For the text-containing cell, return its midpoint in (X, Y) coordinate format. 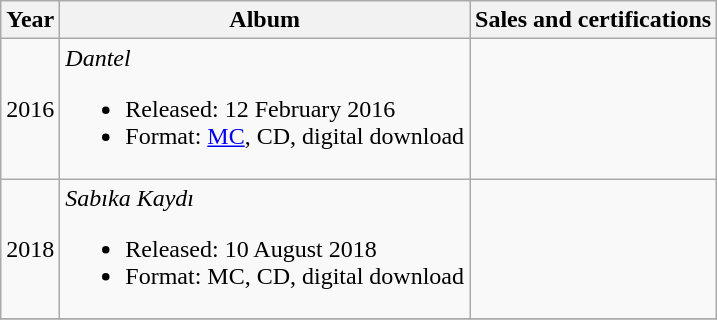
Sabıka KaydıReleased: 10 August 2018Format: MC, CD, digital download (265, 249)
DantelReleased: 12 February 2016Format: MC, CD, digital download (265, 109)
Album (265, 20)
Year (30, 20)
2016 (30, 109)
2018 (30, 249)
Sales and certifications (594, 20)
